Scan for the cell matching the given text and deliver its [x, y] coordinate at center. 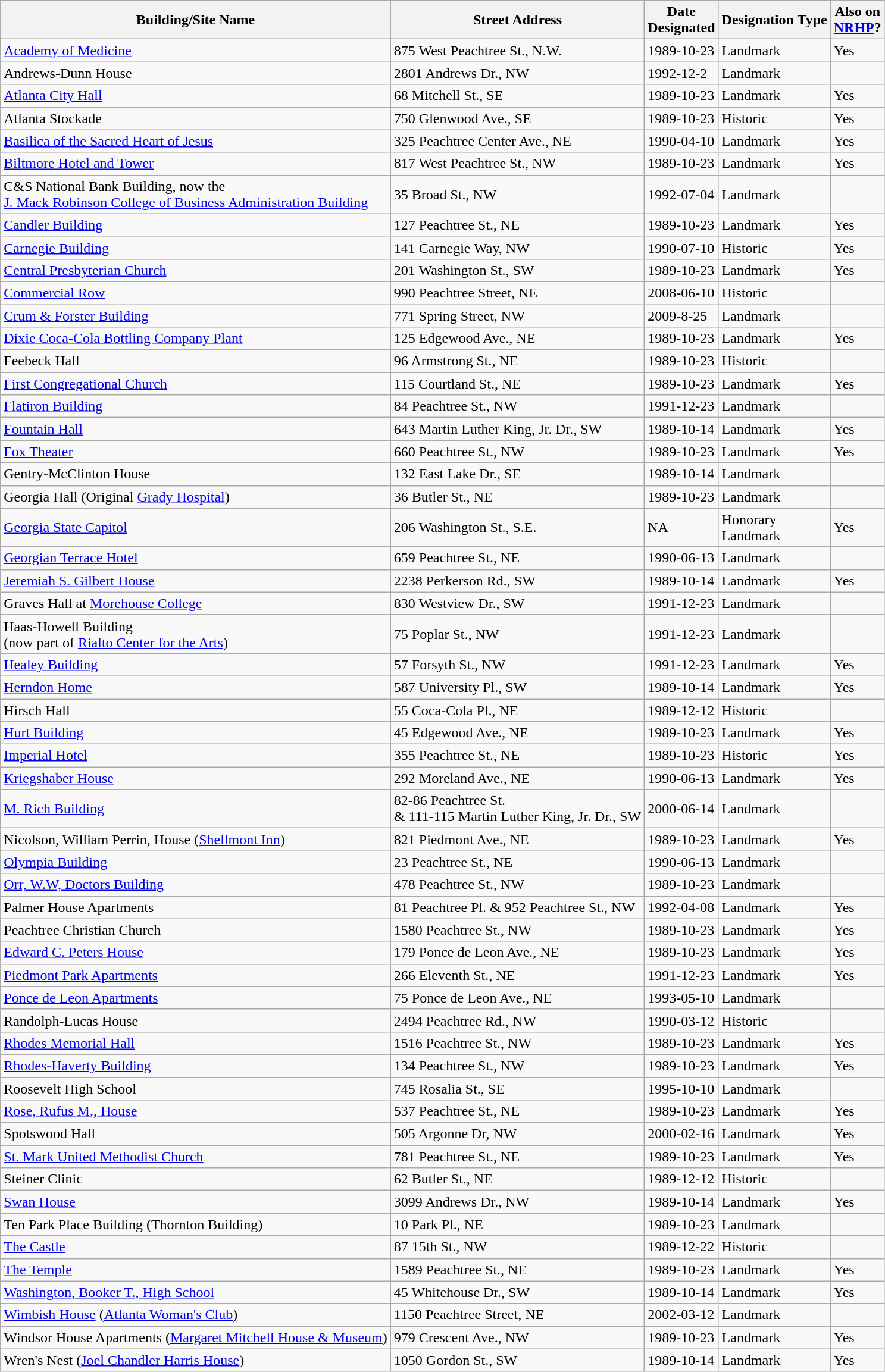
Piedmont Park Apartments [196, 975]
1989-12-22 [681, 1247]
1990-07-10 [681, 248]
325 Peachtree Center Ave., NE [517, 141]
Spotswood Hall [196, 1134]
M. Rich Building [196, 809]
2009-8-25 [681, 316]
Steiner Clinic [196, 1179]
781 Peachtree St., NE [517, 1157]
10 Park Pl., NE [517, 1224]
206 Washington St., S.E. [517, 527]
990 Peachtree Street, NE [517, 293]
505 Argonne Dr, NW [517, 1134]
Feebeck Hall [196, 361]
2494 Peachtree Rd., NW [517, 1020]
830 Westview Dr., SW [517, 603]
Jeremiah S. Gilbert House [196, 581]
355 Peachtree St., NE [517, 756]
HonoraryLandmark [774, 527]
1990-04-10 [681, 141]
1589 Peachtree St., NE [517, 1270]
141 Carnegie Way, NW [517, 248]
1995-10-10 [681, 1088]
1580 Peachtree St., NW [517, 930]
Georgian Terrace Hotel [196, 558]
Flatiron Building [196, 406]
201 Washington St., SW [517, 270]
36 Butler St., NE [517, 497]
Crum & Forster Building [196, 316]
Peachtree Christian Church [196, 930]
Carnegie Building [196, 248]
Wren's Nest (Joel Chandler Harris House) [196, 1360]
Herndon Home [196, 687]
125 Edgewood Ave., NE [517, 339]
The Temple [196, 1270]
660 Peachtree St., NW [517, 452]
Street Address [517, 20]
45 Whitehouse Dr., SW [517, 1292]
Commercial Row [196, 293]
2801 Andrews Dr., NW [517, 73]
Fountain Hall [196, 429]
82-86 Peachtree St. & 111-115 Martin Luther King, Jr. Dr., SW [517, 809]
Basilica of the Sacred Heart of Jesus [196, 141]
821 Piedmont Ave., NE [517, 840]
75 Poplar St., NW [517, 634]
Randolph-Lucas House [196, 1020]
750 Glenwood Ave., SE [517, 118]
659 Peachtree St., NE [517, 558]
134 Peachtree St., NW [517, 1066]
57 Forsyth St., NW [517, 665]
Andrews-Dunn House [196, 73]
Windsor House Apartments (Margaret Mitchell House & Museum) [196, 1337]
Rhodes-Haverty Building [196, 1066]
Ten Park Place Building (Thornton Building) [196, 1224]
1992-04-08 [681, 907]
817 West Peachtree St., NW [517, 164]
Gentry-McClinton House [196, 474]
Dixie Coca-Cola Bottling Company Plant [196, 339]
75 Ponce de Leon Ave., NE [517, 998]
Wimbish House (Atlanta Woman's Club) [196, 1315]
Designation Type [774, 20]
68 Mitchell St., SE [517, 96]
84 Peachtree St., NW [517, 406]
1990-03-12 [681, 1020]
62 Butler St., NE [517, 1179]
2002-03-12 [681, 1315]
292 Moreland Ave., NE [517, 778]
96 Armstrong St., NE [517, 361]
Hurt Building [196, 733]
1516 Peachtree St., NW [517, 1043]
1050 Gordon St., SW [517, 1360]
Roosevelt High School [196, 1088]
Nicolson, William Perrin, House (Shellmont Inn) [196, 840]
Imperial Hotel [196, 756]
Rose, Rufus M., House [196, 1111]
Academy of Medicine [196, 51]
1993-05-10 [681, 998]
45 Edgewood Ave., NE [517, 733]
First Congregational Church [196, 384]
Ponce de Leon Apartments [196, 998]
745 Rosalia St., SE [517, 1088]
3099 Andrews Dr., NW [517, 1202]
266 Eleventh St., NE [517, 975]
478 Peachtree St., NW [517, 885]
1992-12-2 [681, 73]
Building/Site Name [196, 20]
23 Peachtree St., NE [517, 862]
Also onNRHP? [857, 20]
Edward C. Peters House [196, 953]
Graves Hall at Morehouse College [196, 603]
1992-07-04 [681, 194]
2238 Perkerson Rd., SW [517, 581]
Orr, W.W, Doctors Building [196, 885]
179 Ponce de Leon Ave., NE [517, 953]
Rhodes Memorial Hall [196, 1043]
55 Coca-Cola Pl., NE [517, 710]
87 15th St., NW [517, 1247]
35 Broad St., NW [517, 194]
2000-02-16 [681, 1134]
DateDesignated [681, 20]
979 Crescent Ave., NW [517, 1337]
Healey Building [196, 665]
1150 Peachtree Street, NE [517, 1315]
Fox Theater [196, 452]
Candler Building [196, 225]
Olympia Building [196, 862]
The Castle [196, 1247]
C&S National Bank Building, now theJ. Mack Robinson College of Business Administration Building [196, 194]
Atlanta City Hall [196, 96]
Biltmore Hotel and Tower [196, 164]
Haas-Howell Building(now part of Rialto Center for the Arts) [196, 634]
2000-06-14 [681, 809]
Swan House [196, 1202]
875 West Peachtree St., N.W. [517, 51]
Atlanta Stockade [196, 118]
643 Martin Luther King, Jr. Dr., SW [517, 429]
Palmer House Apartments [196, 907]
St. Mark United Methodist Church [196, 1157]
127 Peachtree St., NE [517, 225]
NA [681, 527]
81 Peachtree Pl. & 952 Peachtree St., NW [517, 907]
132 East Lake Dr., SE [517, 474]
Georgia State Capitol [196, 527]
Georgia Hall (Original Grady Hospital) [196, 497]
537 Peachtree St., NE [517, 1111]
771 Spring Street, NW [517, 316]
Washington, Booker T., High School [196, 1292]
Central Presbyterian Church [196, 270]
587 University Pl., SW [517, 687]
Hirsch Hall [196, 710]
Kriegshaber House [196, 778]
115 Courtland St., NE [517, 384]
2008-06-10 [681, 293]
